Capture the cell that displays the provided text and extract its [X, Y] central coordinate. 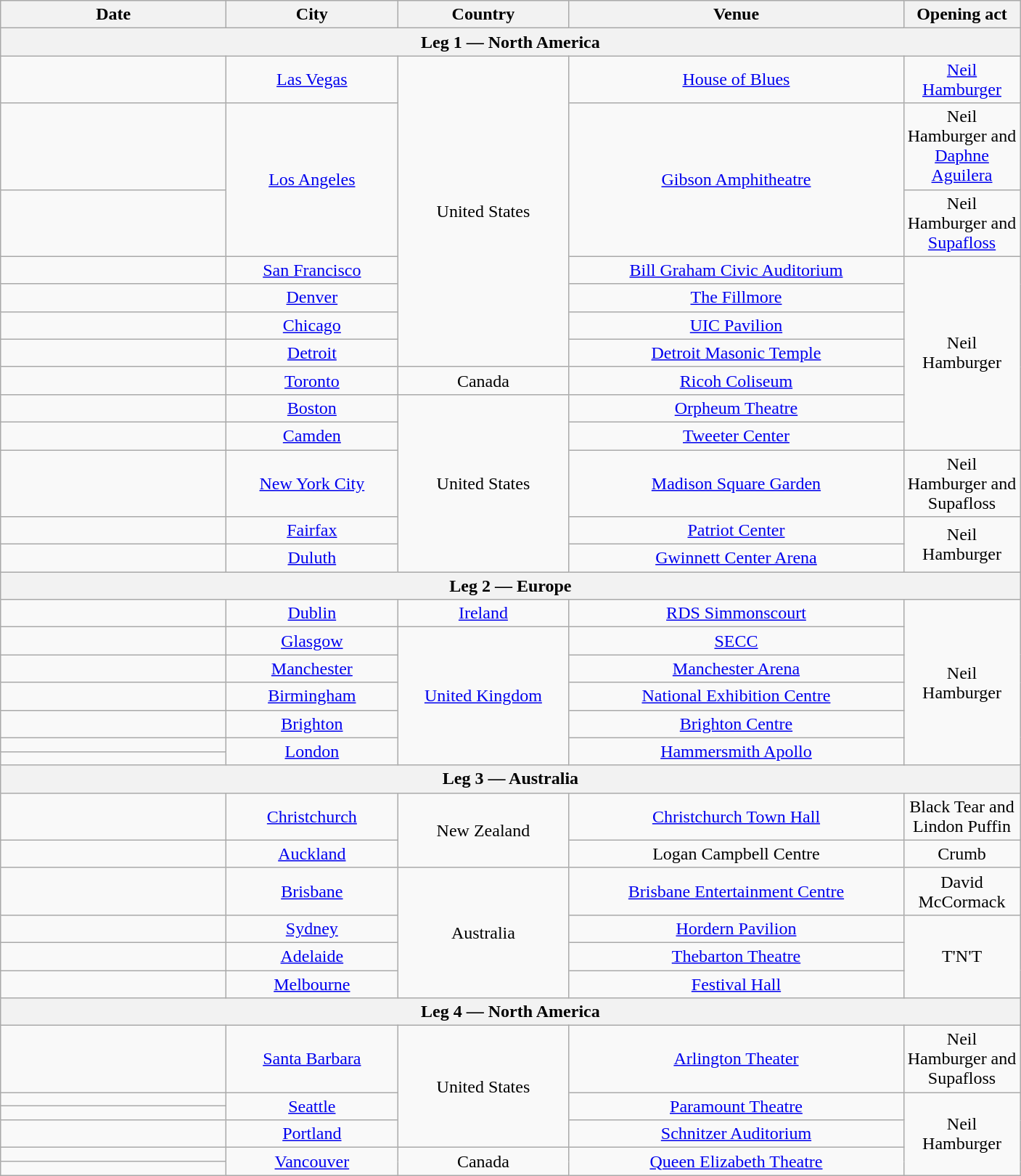
Gibson Amphitheatre [736, 180]
Las Vegas [312, 80]
Melbourne [312, 984]
House of Blues [736, 80]
Brighton [312, 724]
San Francisco [312, 270]
Hordern Pavilion [736, 928]
David McCormack [962, 891]
RDS Simmonscourt [736, 613]
Glasgow [312, 641]
Leg 3 — Australia [511, 779]
Black Tear and Lindon Puffin [962, 816]
New York City [312, 483]
Manchester Arena [736, 669]
Tweeter Center [736, 436]
Festival Hall [736, 984]
Australia [483, 932]
Gwinnett Center Arena [736, 558]
Detroit Masonic Temple [736, 353]
Date [113, 15]
Camden [312, 436]
Opening act [962, 15]
United Kingdom [483, 696]
UIC Pavilion [736, 325]
Arlington Theater [736, 1059]
Auckland [312, 854]
Brisbane [312, 891]
The Fillmore [736, 298]
City [312, 15]
Thebarton Theatre [736, 956]
Orpheum Theatre [736, 408]
Toronto [312, 380]
Santa Barbara [312, 1059]
Sydney [312, 928]
Madison Square Garden [736, 483]
Chicago [312, 325]
Duluth [312, 558]
Leg 2 — Europe [511, 586]
Brisbane Entertainment Centre [736, 891]
Boston [312, 408]
Fairfax [312, 531]
National Exhibition Centre [736, 696]
Bill Graham Civic Auditorium [736, 270]
Seattle [312, 1106]
Leg 4 — North America [511, 1012]
Venue [736, 15]
Queen Elizabeth Theatre [736, 1161]
Portland [312, 1134]
Christchurch [312, 816]
Manchester [312, 669]
Country [483, 15]
Paramount Theatre [736, 1106]
T'N'T [962, 956]
Crumb [962, 854]
Brighton Centre [736, 724]
London [312, 751]
Hammersmith Apollo [736, 751]
Birmingham [312, 696]
Denver [312, 298]
Ireland [483, 613]
Schnitzer Auditorium [736, 1134]
Adelaide [312, 956]
New Zealand [483, 830]
Patriot Center [736, 531]
Vancouver [312, 1161]
Neil Hamburger and Daphne Aguilera [962, 147]
Leg 1 — North America [511, 42]
SECC [736, 641]
Detroit [312, 353]
Dublin [312, 613]
Los Angeles [312, 180]
Logan Campbell Centre [736, 854]
Christchurch Town Hall [736, 816]
Ricoh Coliseum [736, 380]
